Pinpoint the cell where the given text exists, returning its [X, Y] midpoint coordinate. 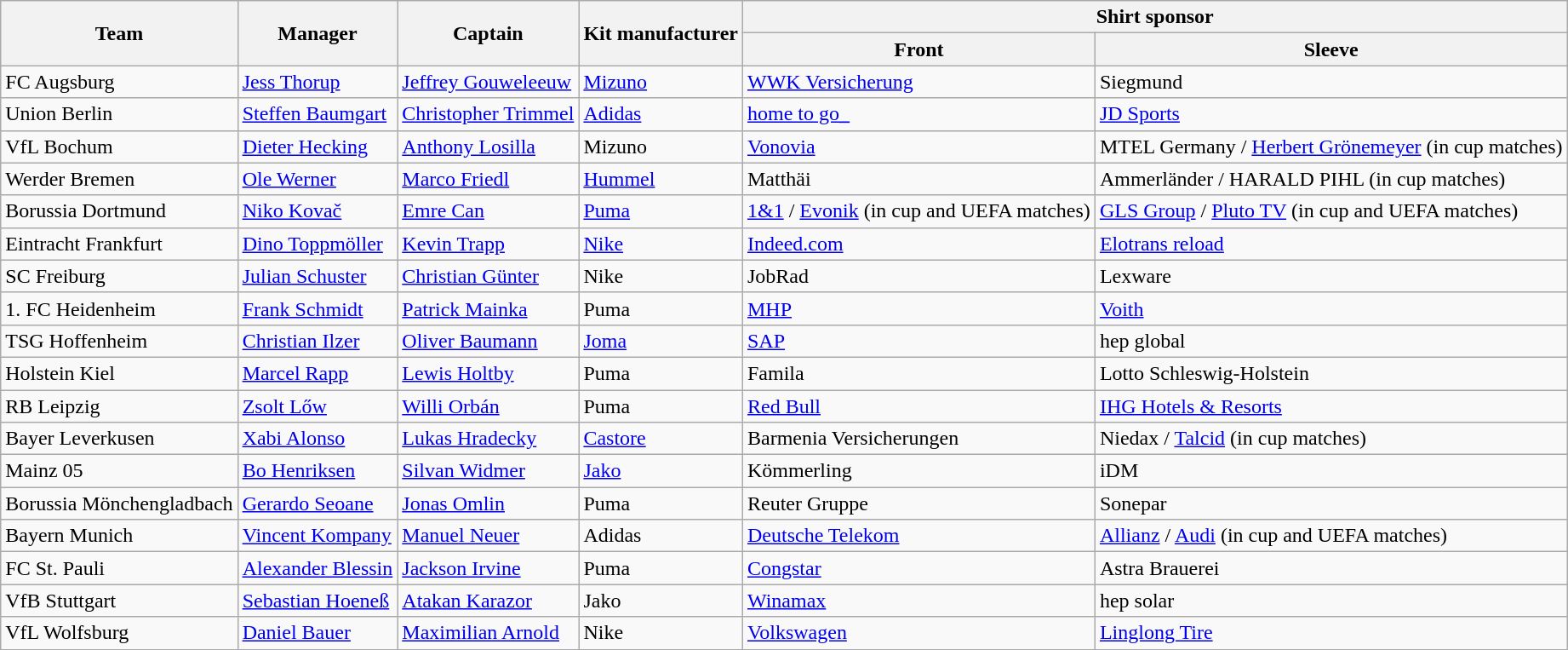
Atakan Karazor [489, 601]
Astra Brauerei [1331, 568]
Borussia Dortmund [119, 211]
Frank Schmidt [318, 308]
FC St. Pauli [119, 568]
Siegmund [1331, 82]
Captain [489, 33]
JD Sports [1331, 114]
Deutsche Telekom [918, 536]
Christian Günter [489, 276]
Christopher Trimmel [489, 114]
Anthony Losilla [489, 147]
Holstein Kiel [119, 373]
Mainz 05 [119, 471]
Jeffrey Gouweleeuw [489, 82]
Volkswagen [918, 633]
VfL Wolfsburg [119, 633]
Barmenia Versicherungen [918, 439]
Dieter Hecking [318, 147]
Alexander Blessin [318, 568]
Lotto Schleswig-Holstein [1331, 373]
Steffen Baumgart [318, 114]
Ammerländer / HARALD PIHL (in cup matches) [1331, 179]
Famila [918, 373]
Bayer Leverkusen [119, 439]
TSG Hoffenheim [119, 341]
Niko Kovač [318, 211]
MTEL Germany / Herbert Grönemeyer (in cup matches) [1331, 147]
Voith [1331, 308]
Castore [661, 439]
Willi Orbán [489, 406]
RB Leipzig [119, 406]
Emre Can [489, 211]
1. FC Heidenheim [119, 308]
GLS Group / Pluto TV (in cup and UEFA matches) [1331, 211]
Matthäi [918, 179]
Patrick Mainka [489, 308]
Indeed.com [918, 244]
Allianz / Audi (in cup and UEFA matches) [1331, 536]
Christian Ilzer [318, 341]
MHP [918, 308]
Shirt sponsor [1154, 17]
Congstar [918, 568]
Silvan Widmer [489, 471]
Bayern Munich [119, 536]
Bo Henriksen [318, 471]
1&1 / Evonik (in cup and UEFA matches) [918, 211]
Xabi Alonso [318, 439]
hep global [1331, 341]
Vincent Kompany [318, 536]
Dino Toppmöller [318, 244]
SAP [918, 341]
Jackson Irvine [489, 568]
Team [119, 33]
Sonepar [1331, 503]
FC Augsburg [119, 82]
Red Bull [918, 406]
Kit manufacturer [661, 33]
Lewis Holtby [489, 373]
Oliver Baumann [489, 341]
Marco Friedl [489, 179]
Elotrans reload [1331, 244]
Julian Schuster [318, 276]
Winamax [918, 601]
Daniel Bauer [318, 633]
Werder Bremen [119, 179]
Sleeve [1331, 49]
Borussia Mönchengladbach [119, 503]
hep solar [1331, 601]
Marcel Rapp [318, 373]
VfB Stuttgart [119, 601]
SC Freiburg [119, 276]
Kömmerling [918, 471]
Kevin Trapp [489, 244]
Joma [661, 341]
Manager [318, 33]
Lukas Hradecky [489, 439]
WWK Versicherung [918, 82]
Hummel [661, 179]
home to go_ [918, 114]
Eintracht Frankfurt [119, 244]
Zsolt Lőw [318, 406]
Niedax / Talcid (in cup matches) [1331, 439]
JobRad [918, 276]
iDM [1331, 471]
Manuel Neuer [489, 536]
Vonovia [918, 147]
Ole Werner [318, 179]
Linglong Tire [1331, 633]
Gerardo Seoane [318, 503]
Jess Thorup [318, 82]
Reuter Gruppe [918, 503]
Sebastian Hoeneß [318, 601]
Maximilian Arnold [489, 633]
Front [918, 49]
IHG Hotels & Resorts [1331, 406]
Jonas Omlin [489, 503]
Union Berlin [119, 114]
Lexware [1331, 276]
VfL Bochum [119, 147]
